Return [X, Y] of the center of cell containing provided text 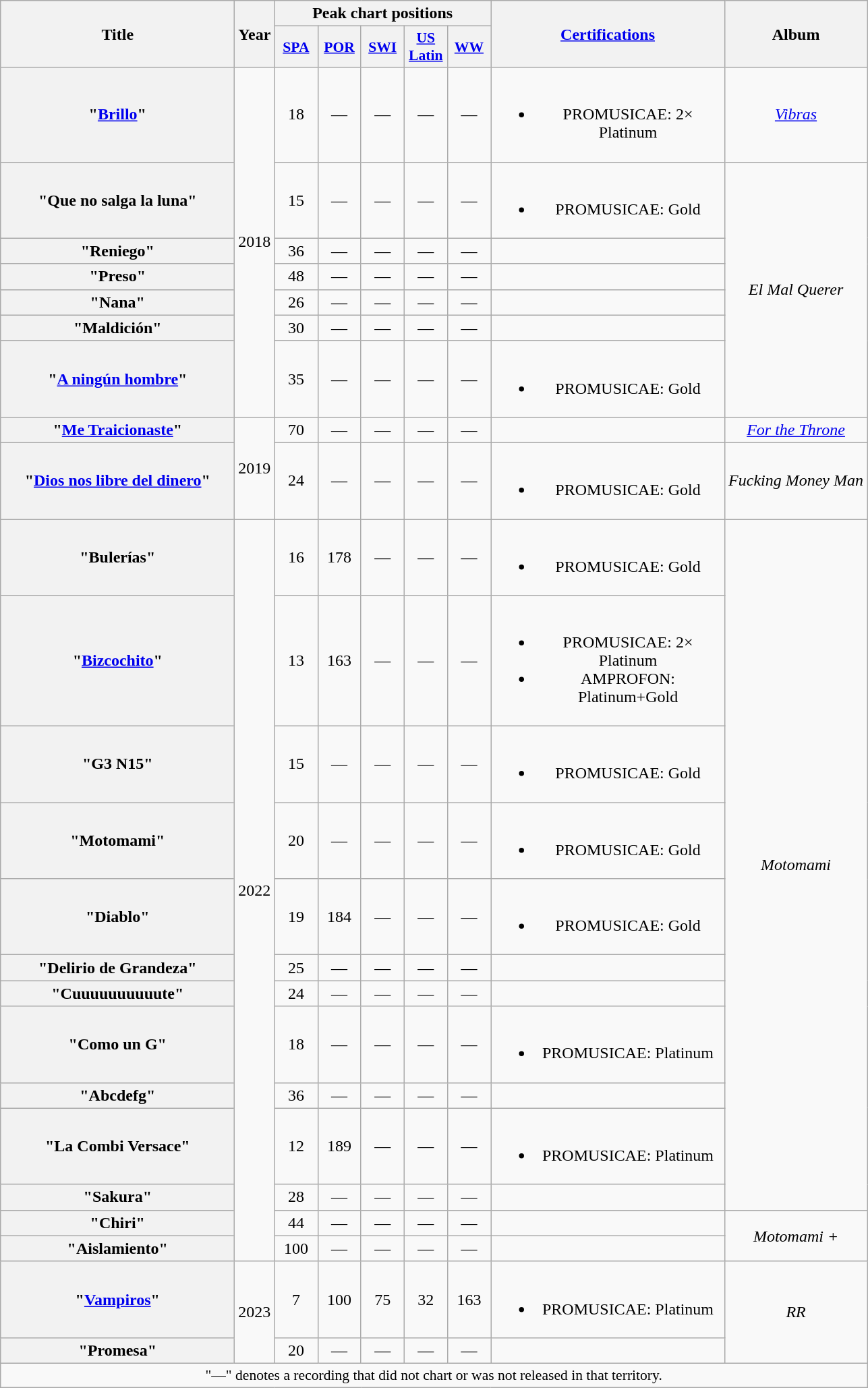
"Abcdefg" [117, 1095]
"La Combi Versace" [117, 1147]
PROMUSICAE: 2× Platinum [608, 115]
"Reniego" [117, 251]
For the Throne [796, 430]
"Que no salga la luna" [117, 200]
"Sakura" [117, 1197]
Fucking Money Man [796, 480]
Motomami [796, 865]
"Como un G" [117, 1044]
26 [296, 302]
SWI [382, 47]
El Mal Querer [796, 289]
16 [296, 557]
"Chiri" [117, 1223]
30 [296, 328]
2019 [255, 468]
44 [296, 1223]
13 [296, 661]
"Nana" [117, 302]
"A ningún hombre" [117, 379]
PROMUSICAE: 2× PlatinumAMPROFON: Platinum+Gold [608, 661]
Vibras [796, 115]
28 [296, 1197]
"Diablo" [117, 917]
Certifications [608, 34]
Motomami + [796, 1236]
Peak chart positions [383, 13]
"Motomami" [117, 840]
7 [296, 1299]
"Cuuuuuuuuuute" [117, 993]
"Maldición" [117, 328]
"G3 N15" [117, 765]
"Preso" [117, 277]
"Dios nos libre del dinero" [117, 480]
32 [426, 1299]
184 [339, 917]
70 [296, 430]
19 [296, 917]
"Aislamiento" [117, 1248]
USLatin [426, 47]
Album [796, 34]
48 [296, 277]
"Delirio de Grandeza" [117, 968]
178 [339, 557]
12 [296, 1147]
"Bulerías" [117, 557]
"Vampiros" [117, 1299]
SPA [296, 47]
WW [469, 47]
"Promesa" [117, 1350]
189 [339, 1147]
"—" denotes a recording that did not chart or was not released in that territory. [434, 1375]
2022 [255, 890]
Title [117, 34]
35 [296, 379]
POR [339, 47]
25 [296, 968]
RR [796, 1312]
75 [382, 1299]
2018 [255, 242]
2023 [255, 1312]
"Brillo" [117, 115]
Year [255, 34]
"Bizcochito" [117, 661]
"Me Traicionaste" [117, 430]
